Capture the cell that displays the provided text and extract its [x, y] central coordinate. 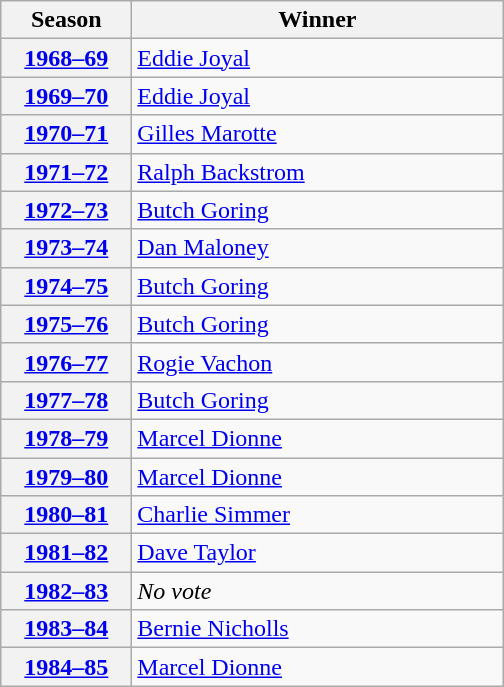
Bernie Nicholls [318, 629]
1978–79 [66, 438]
1977–78 [66, 400]
1971–72 [66, 172]
Season [66, 20]
1980–81 [66, 515]
1984–85 [66, 667]
Dave Taylor [318, 553]
1983–84 [66, 629]
1968–69 [66, 58]
Rogie Vachon [318, 362]
Charlie Simmer [318, 515]
1974–75 [66, 286]
1973–74 [66, 248]
1975–76 [66, 324]
1970–71 [66, 134]
No vote [318, 591]
Ralph Backstrom [318, 172]
1976–77 [66, 362]
Dan Maloney [318, 248]
1981–82 [66, 553]
Winner [318, 20]
1972–73 [66, 210]
1979–80 [66, 477]
1982–83 [66, 591]
1969–70 [66, 96]
Gilles Marotte [318, 134]
